Identify which cell holds the provided text, then report its [x, y] central coordinate. 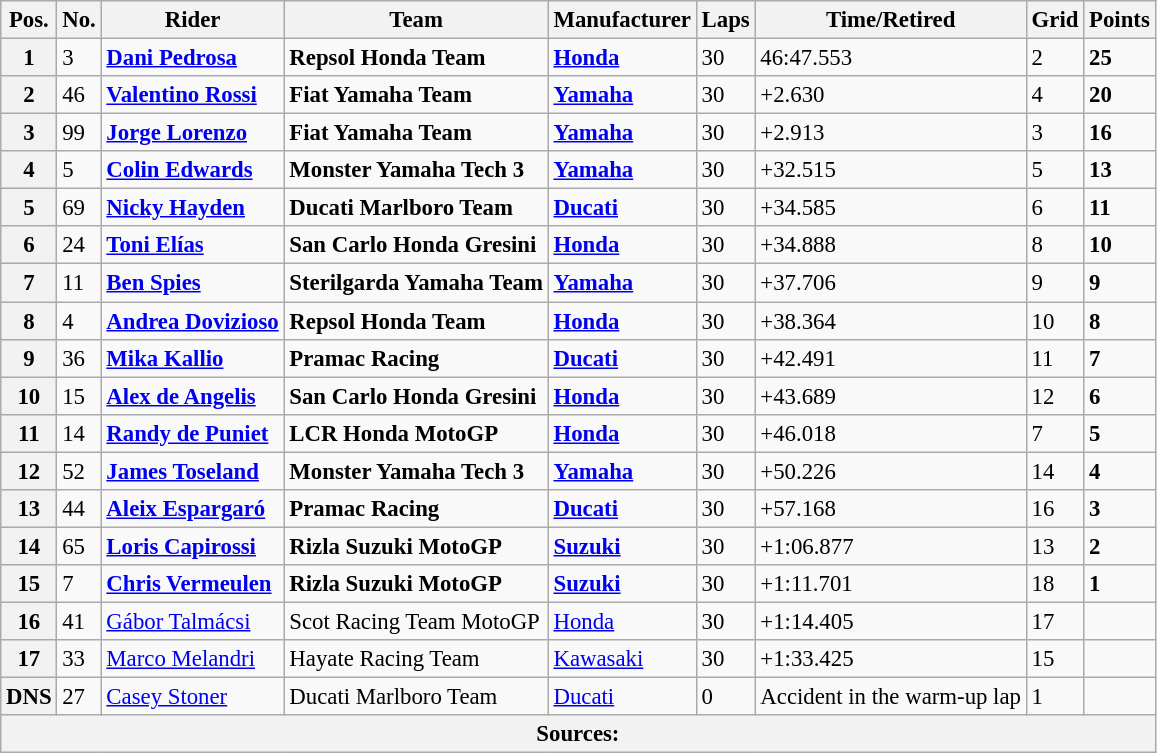
Gábor Talmácsi [192, 621]
24 [79, 245]
+43.689 [890, 396]
25 [1120, 58]
Casey Stoner [192, 697]
James Toseland [192, 471]
+57.168 [890, 509]
46 [79, 95]
Dani Pedrosa [192, 58]
+2.630 [890, 95]
Manufacturer [622, 20]
Hayate Racing Team [416, 659]
Kawasaki [622, 659]
+42.491 [890, 358]
Mika Kallio [192, 358]
20 [1120, 95]
Sources: [578, 734]
65 [79, 546]
Grid [1054, 20]
Marco Melandri [192, 659]
+1:33.425 [890, 659]
Aleix Espargaró [192, 509]
+50.226 [890, 471]
99 [79, 133]
Rider [192, 20]
+38.364 [890, 321]
+1:14.405 [890, 621]
69 [79, 208]
Pos. [29, 20]
+34.888 [890, 245]
Accident in the warm-up lap [890, 697]
Jorge Lorenzo [192, 133]
Randy de Puniet [192, 433]
Alex de Angelis [192, 396]
46:47.553 [890, 58]
Toni Elías [192, 245]
DNS [29, 697]
Chris Vermeulen [192, 584]
Valentino Rossi [192, 95]
41 [79, 621]
Team [416, 20]
Points [1120, 20]
+2.913 [890, 133]
27 [79, 697]
33 [79, 659]
+34.585 [890, 208]
Colin Edwards [192, 170]
36 [79, 358]
No. [79, 20]
Loris Capirossi [192, 546]
Sterilgarda Yamaha Team [416, 283]
Ben Spies [192, 283]
+37.706 [890, 283]
Time/Retired [890, 20]
52 [79, 471]
Nicky Hayden [192, 208]
Laps [726, 20]
Andrea Dovizioso [192, 321]
44 [79, 509]
+1:11.701 [890, 584]
+32.515 [890, 170]
+46.018 [890, 433]
18 [1054, 584]
LCR Honda MotoGP [416, 433]
0 [726, 697]
Scot Racing Team MotoGP [416, 621]
+1:06.877 [890, 546]
